Scan for the cell matching the given text and deliver its (X, Y) coordinate at center. 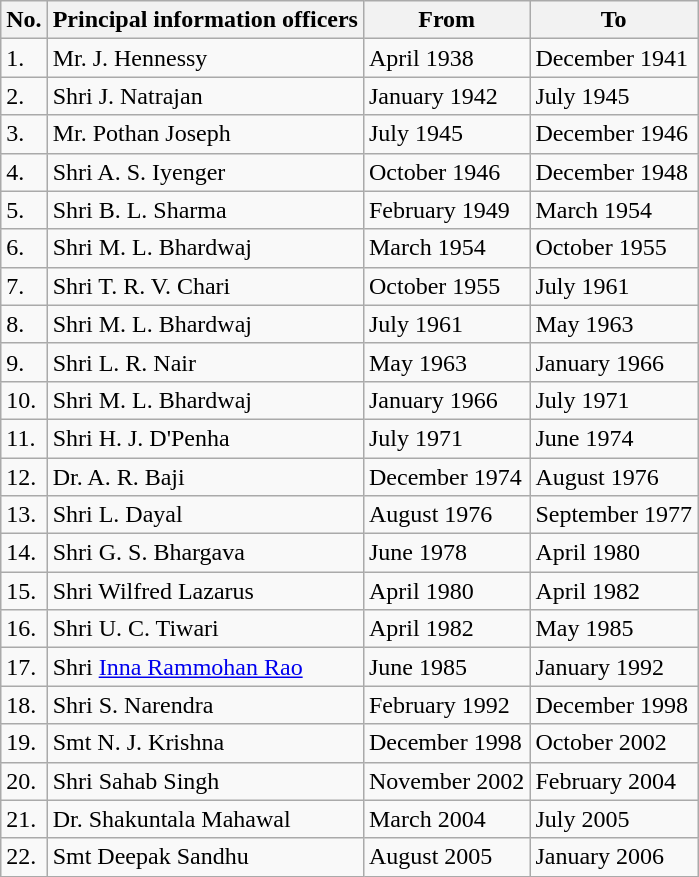
20. (24, 781)
April 1938 (446, 58)
November 2002 (446, 781)
Mr. J. Hennessy (205, 58)
2. (24, 96)
December 1941 (614, 58)
June 1985 (446, 667)
13. (24, 515)
5. (24, 210)
Shri J. Natrajan (205, 96)
22. (24, 857)
Shri U. C. Tiwari (205, 629)
Shri Inna Rammohan Rao (205, 667)
October 2002 (614, 743)
11. (24, 438)
16. (24, 629)
Shri Sahab Singh (205, 781)
May 1985 (614, 629)
To (614, 20)
Principal information officers (205, 20)
15. (24, 591)
Shri L. Dayal (205, 515)
1. (24, 58)
January 1942 (446, 96)
March 2004 (446, 819)
Shri Wilfred Lazarus (205, 591)
Dr. Shakuntala Mahawal (205, 819)
December 1948 (614, 172)
Shri A. S. Iyenger (205, 172)
10. (24, 400)
February 1949 (446, 210)
4. (24, 172)
17. (24, 667)
Shri G. S. Bhargava (205, 553)
8. (24, 324)
Shri H. J. D'Penha (205, 438)
18. (24, 705)
February 2004 (614, 781)
14. (24, 553)
7. (24, 286)
6. (24, 248)
3. (24, 134)
21. (24, 819)
Shri T. R. V. Chari (205, 286)
Mr. Pothan Joseph (205, 134)
Shri B. L. Sharma (205, 210)
From (446, 20)
Smt N. J. Krishna (205, 743)
August 2005 (446, 857)
9. (24, 362)
February 1992 (446, 705)
Shri L. R. Nair (205, 362)
January 1992 (614, 667)
No. (24, 20)
July 2005 (614, 819)
January 2006 (614, 857)
June 1978 (446, 553)
12. (24, 477)
December 1974 (446, 477)
June 1974 (614, 438)
19. (24, 743)
Dr. A. R. Baji (205, 477)
September 1977 (614, 515)
Shri S. Narendra (205, 705)
Smt Deepak Sandhu (205, 857)
December 1946 (614, 134)
October 1946 (446, 172)
